Identify which cell holds the provided text, then report its [x, y] central coordinate. 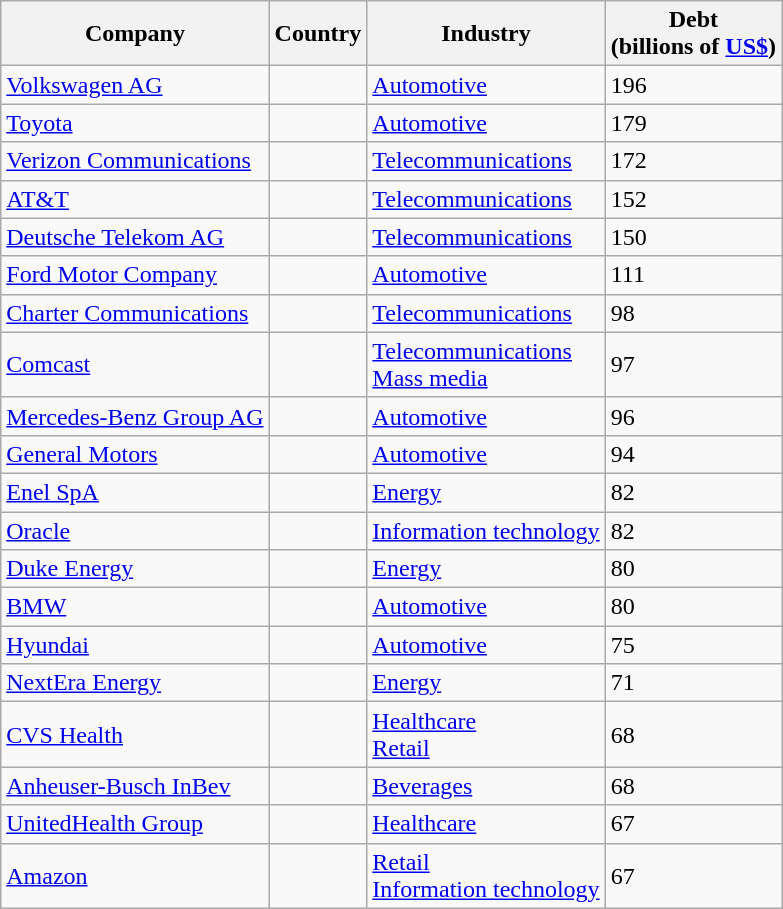
Beverages [486, 786]
Volkswagen AG [135, 85]
NextEra Energy [135, 683]
196 [693, 85]
Duke Energy [135, 569]
150 [693, 237]
96 [693, 416]
TelecommunicationsMass media [486, 364]
111 [693, 275]
Amazon [135, 876]
Ford Motor Company [135, 275]
Comcast [135, 364]
Healthcare [486, 824]
Toyota [135, 123]
98 [693, 313]
BMW [135, 607]
75 [693, 645]
Anheuser-Busch InBev [135, 786]
94 [693, 454]
AT&T [135, 199]
Charter Communications [135, 313]
Enel SpA [135, 492]
179 [693, 123]
Mercedes-Benz Group AG [135, 416]
Deutsche Telekom AG [135, 237]
RetailInformation technology [486, 876]
152 [693, 199]
Information technology [486, 531]
Country [318, 34]
CVS Health [135, 734]
UnitedHealth Group [135, 824]
HealthcareRetail [486, 734]
172 [693, 161]
Oracle [135, 531]
71 [693, 683]
97 [693, 364]
Hyundai [135, 645]
Verizon Communications [135, 161]
Industry [486, 34]
General Motors [135, 454]
Company [135, 34]
Debt(billions of US$) [693, 34]
